Search for the cell housing the specified text and yield its (X, Y) center coordinate. 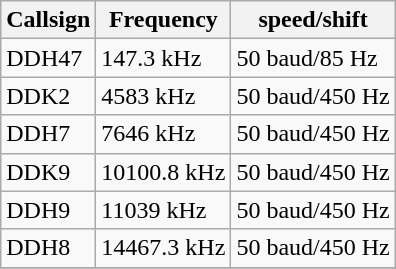
14467.3 kHz (164, 248)
DDK2 (48, 96)
7646 kHz (164, 134)
147.3 kHz (164, 58)
DDH8 (48, 248)
11039 kHz (164, 210)
10100.8 kHz (164, 172)
Frequency (164, 20)
DDK9 (48, 172)
DDH47 (48, 58)
speed/shift (313, 20)
DDH9 (48, 210)
DDH7 (48, 134)
4583 kHz (164, 96)
Callsign (48, 20)
50 baud/85 Hz (313, 58)
